Pinpoint the cell where the given text exists, returning its [x, y] midpoint coordinate. 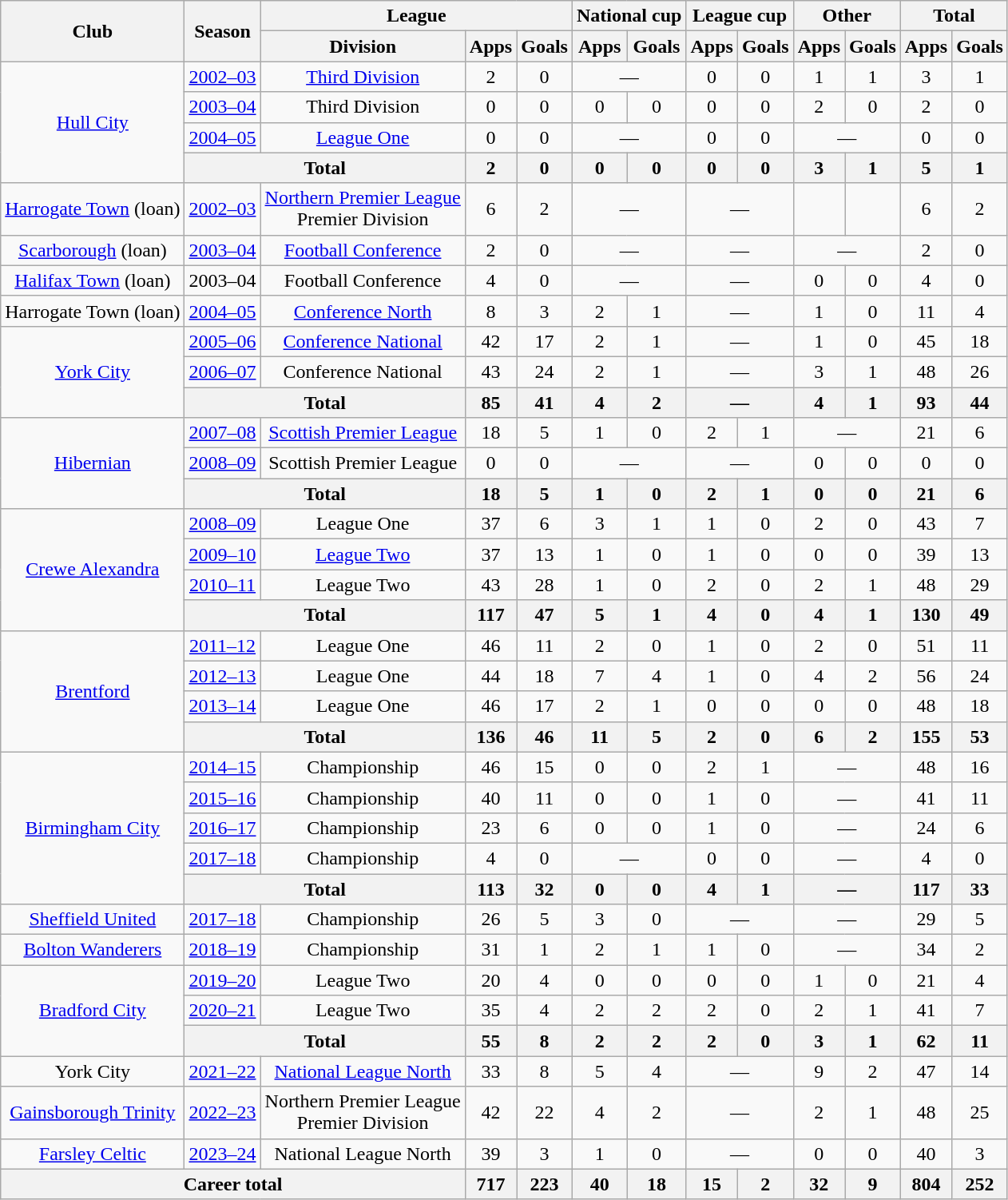
2019–20 [222, 980]
Sheffield United [93, 920]
Gainsborough Trinity [93, 1112]
136 [490, 737]
Halifax Town (loan) [93, 280]
804 [926, 1184]
Birmingham City [93, 828]
35 [490, 1011]
25 [980, 1112]
34 [926, 950]
62 [926, 1041]
Other [847, 16]
Scarborough (loan) [93, 250]
2010–11 [222, 585]
20 [490, 980]
Division [363, 46]
28 [545, 585]
Conference North [363, 311]
2014–15 [222, 767]
22 [545, 1112]
2006–07 [222, 372]
56 [926, 676]
Career total [233, 1184]
16 [980, 767]
14 [980, 1071]
Club [93, 31]
717 [490, 1184]
23 [490, 828]
2023–24 [222, 1154]
2021–22 [222, 1071]
51 [926, 646]
National cup [629, 16]
31 [490, 950]
2015–16 [222, 797]
252 [980, 1184]
93 [926, 402]
League cup [740, 16]
45 [926, 341]
Hibernian [93, 463]
155 [926, 737]
Season [222, 31]
2005–06 [222, 341]
85 [490, 402]
49 [980, 615]
2012–13 [222, 676]
53 [980, 737]
Farsley Celtic [93, 1154]
2009–10 [222, 554]
League [416, 16]
Bradford City [93, 1011]
223 [545, 1184]
130 [926, 615]
Brentford [93, 691]
113 [490, 889]
Crewe Alexandra [93, 570]
2018–19 [222, 950]
2011–12 [222, 646]
2022–23 [222, 1112]
2020–21 [222, 1011]
2016–17 [222, 828]
Bolton Wanderers [93, 950]
2013–14 [222, 706]
2007–08 [222, 433]
Hull City [93, 122]
55 [490, 1041]
